From the cell containing the given text, extract its center point as (X, Y) coordinate. 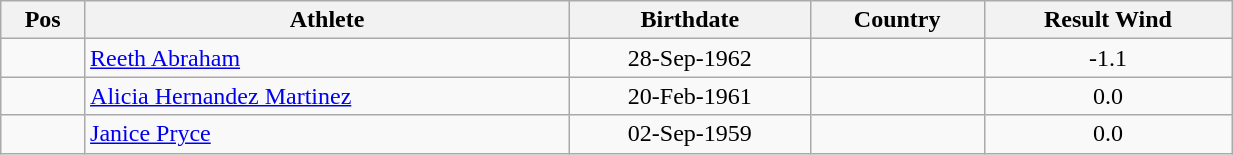
Country (897, 20)
Janice Pryce (328, 134)
28-Sep-1962 (690, 58)
Result Wind (1108, 20)
-1.1 (1108, 58)
Reeth Abraham (328, 58)
Athlete (328, 20)
20-Feb-1961 (690, 96)
Alicia Hernandez Martinez (328, 96)
02-Sep-1959 (690, 134)
Birthdate (690, 20)
Pos (43, 20)
